Return (X, Y) of the center of cell containing provided text 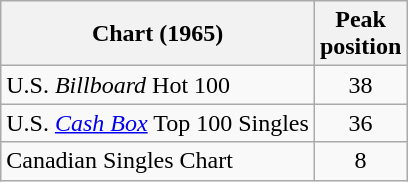
U.S. Billboard Hot 100 (158, 85)
Chart (1965) (158, 34)
38 (360, 85)
Canadian Singles Chart (158, 161)
Peakposition (360, 34)
U.S. Cash Box Top 100 Singles (158, 123)
36 (360, 123)
8 (360, 161)
